Return (x, y) of the center of cell containing provided text 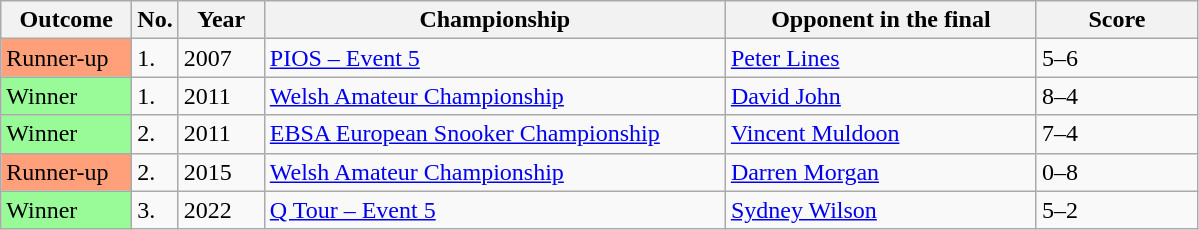
7–4 (1116, 134)
Sydney Wilson (880, 210)
5–2 (1116, 210)
0–8 (1116, 172)
David John (880, 96)
Year (221, 20)
Opponent in the final (880, 20)
8–4 (1116, 96)
Score (1116, 20)
Vincent Muldoon (880, 134)
5–6 (1116, 58)
Darren Morgan (880, 172)
3. (155, 210)
Outcome (66, 20)
No. (155, 20)
2007 (221, 58)
Championship (494, 20)
PIOS – Event 5 (494, 58)
Peter Lines (880, 58)
Q Tour – Event 5 (494, 210)
2015 (221, 172)
2022 (221, 210)
EBSA European Snooker Championship (494, 134)
